From the cell containing the given text, extract its center point as (X, Y) coordinate. 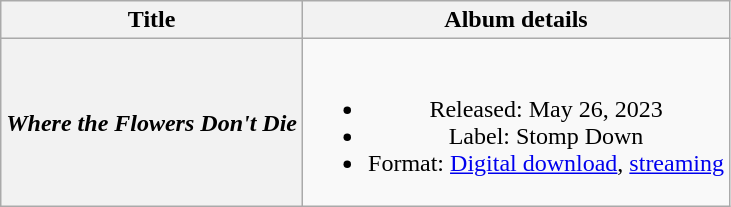
Where the Flowers Don't Die (152, 122)
Album details (516, 20)
Title (152, 20)
Released: May 26, 2023Label: Stomp DownFormat: Digital download, streaming (516, 122)
